Detect which cell encompasses the target text, then output its [x, y] center coordinate. 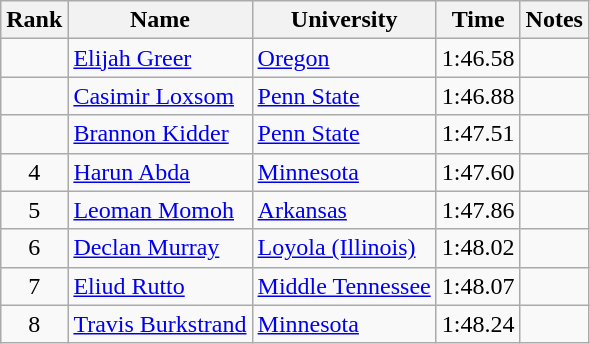
1:48.24 [478, 324]
1:47.86 [478, 210]
1:48.07 [478, 286]
Eliud Rutto [160, 286]
Arkansas [344, 210]
1:47.60 [478, 172]
Notes [554, 20]
Rank [34, 20]
Harun Abda [160, 172]
Elijah Greer [160, 58]
Declan Murray [160, 248]
Casimir Loxsom [160, 96]
8 [34, 324]
Time [478, 20]
7 [34, 286]
1:46.88 [478, 96]
5 [34, 210]
Leoman Momoh [160, 210]
1:47.51 [478, 134]
Middle Tennessee [344, 286]
6 [34, 248]
Loyola (Illinois) [344, 248]
Oregon [344, 58]
1:46.58 [478, 58]
University [344, 20]
1:48.02 [478, 248]
Travis Burkstrand [160, 324]
Brannon Kidder [160, 134]
4 [34, 172]
Name [160, 20]
